Determine the [x, y] coordinate at the center of the cell enclosing the given text.  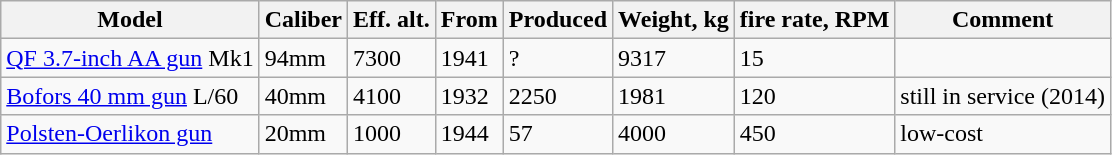
20mm [303, 134]
2250 [558, 96]
1944 [469, 134]
15 [814, 58]
Model [130, 20]
low-cost [1003, 134]
From [469, 20]
7300 [392, 58]
9317 [674, 58]
40mm [303, 96]
Polsten-Oerlikon gun [130, 134]
94mm [303, 58]
fire rate, RPM [814, 20]
1932 [469, 96]
1941 [469, 58]
QF 3.7-inch AA gun Mk1 [130, 58]
4100 [392, 96]
1981 [674, 96]
? [558, 58]
still in service (2014) [1003, 96]
120 [814, 96]
Comment [1003, 20]
Eff. alt. [392, 20]
Produced [558, 20]
Bofors 40 mm gun L/60 [130, 96]
57 [558, 134]
1000 [392, 134]
Caliber [303, 20]
4000 [674, 134]
Weight, kg [674, 20]
450 [814, 134]
